Scan for the cell matching the given text and deliver its (X, Y) coordinate at center. 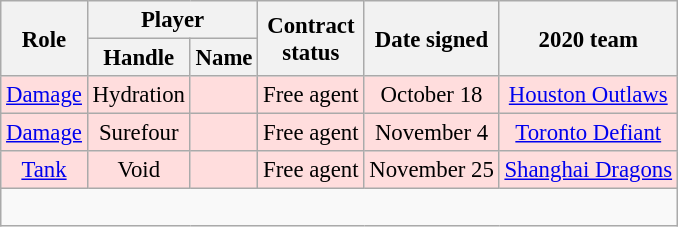
Houston Outlaws (588, 95)
Void (138, 170)
October 18 (432, 95)
Shanghai Dragons (588, 170)
Tank (44, 170)
Hydration (138, 95)
November 4 (432, 133)
Surefour (138, 133)
2020 team (588, 38)
Name (224, 58)
Role (44, 38)
Toronto Defiant (588, 133)
November 25 (432, 170)
Handle (138, 58)
Date signed (432, 38)
Contractstatus (311, 38)
Player (172, 20)
